Return (X, Y) of the center of cell containing provided text 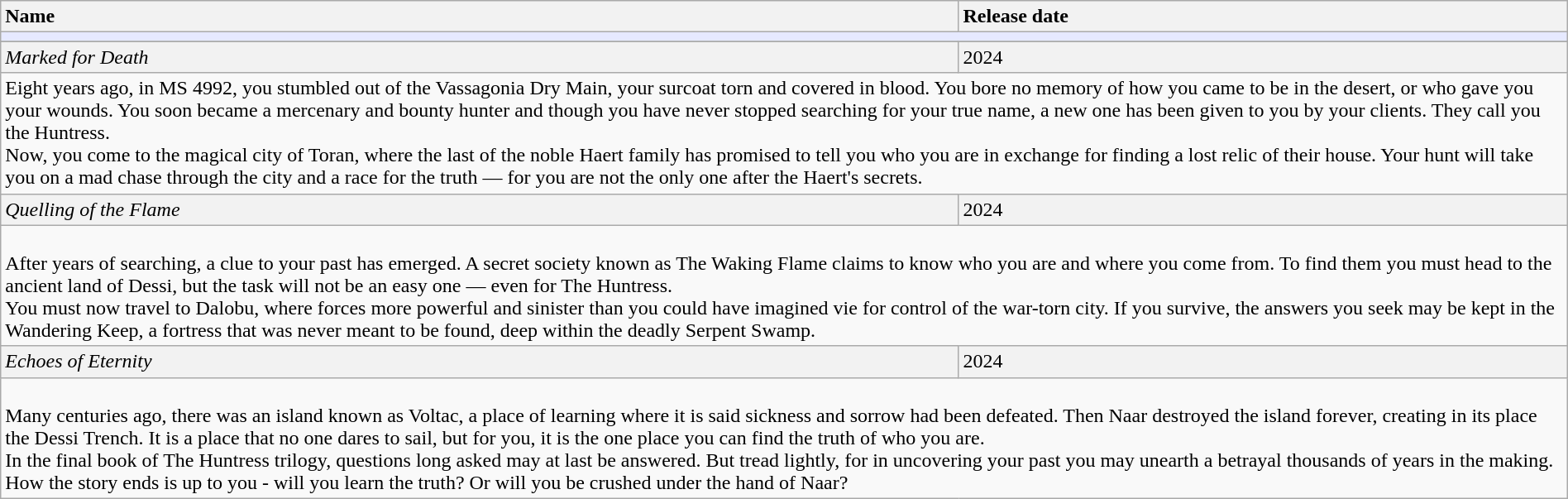
Echoes of Eternity (480, 362)
Marked for Death (480, 57)
Name (480, 17)
Quelling of the Flame (480, 209)
Release date (1263, 17)
